Scan for the cell matching the given text and deliver its [X, Y] coordinate at center. 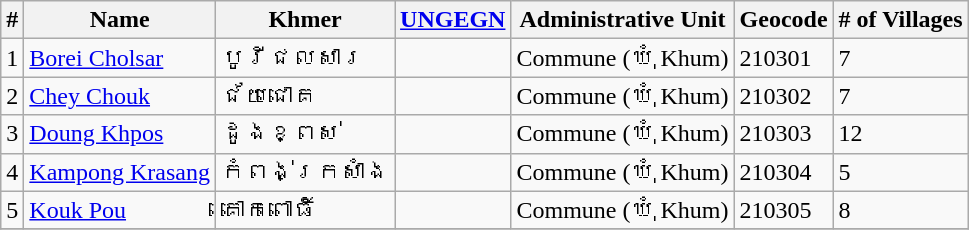
210303 [784, 134]
1 [12, 58]
Geocode [784, 20]
កំពង់ក្រសាំង [306, 172]
4 [12, 172]
បូរីជលសារ [306, 58]
Kampong Krasang [120, 172]
210304 [784, 172]
Chey Chouk [120, 96]
3 [12, 134]
8 [900, 210]
UNGEGN [453, 20]
210305 [784, 210]
Name [120, 20]
Khmer [306, 20]
ជ័យជោគ [306, 96]
210301 [784, 58]
# of Villages [900, 20]
Kouk Pou [120, 210]
Administrative Unit [622, 20]
2 [12, 96]
ដូងខ្ពស់ [306, 134]
គោកពោធិ៍ [306, 210]
# [12, 20]
Borei Cholsar [120, 58]
Doung Khpos [120, 134]
12 [900, 134]
210302 [784, 96]
